Detect which cell encompasses the target text, then output its [X, Y] center coordinate. 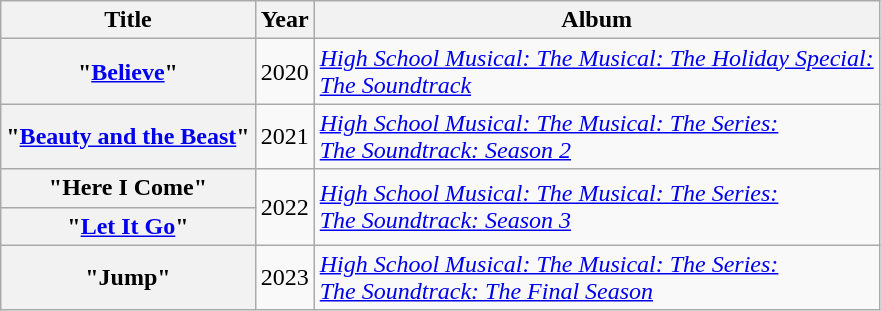
2022 [284, 207]
High School Musical: The Musical: The Series:The Soundtrack: Season 3 [596, 207]
"Jump" [128, 278]
2021 [284, 136]
Title [128, 20]
"Here I Come" [128, 188]
High School Musical: The Musical: The Series:The Soundtrack: Season 2 [596, 136]
Album [596, 20]
High School Musical: The Musical: The Holiday Special:The Soundtrack [596, 72]
2023 [284, 278]
"Beauty and the Beast" [128, 136]
"Let It Go" [128, 226]
Year [284, 20]
High School Musical: The Musical: The Series:The Soundtrack: The Final Season [596, 278]
2020 [284, 72]
"Believe" [128, 72]
